Capture the cell that displays the provided text and extract its [X, Y] central coordinate. 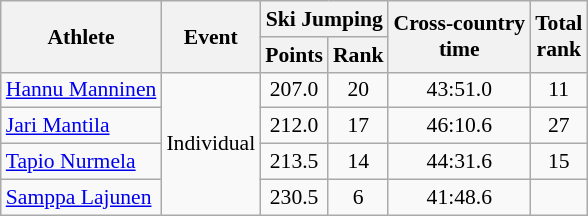
44:31.6 [459, 162]
230.5 [294, 197]
Event [210, 36]
Tapio Nurmela [82, 162]
11 [558, 90]
212.0 [294, 126]
15 [558, 162]
207.0 [294, 90]
43:51.0 [459, 90]
Jari Mantila [82, 126]
41:48.6 [459, 197]
Athlete [82, 36]
213.5 [294, 162]
Rank [358, 55]
14 [358, 162]
Hannu Manninen [82, 90]
Samppa Lajunen [82, 197]
Ski Jumping [324, 19]
27 [558, 126]
Total rank [558, 36]
Individual [210, 143]
Points [294, 55]
20 [358, 90]
6 [358, 197]
17 [358, 126]
Cross-country time [459, 36]
46:10.6 [459, 126]
